Locate the cell with the specified text and output its (x, y) center coordinate. 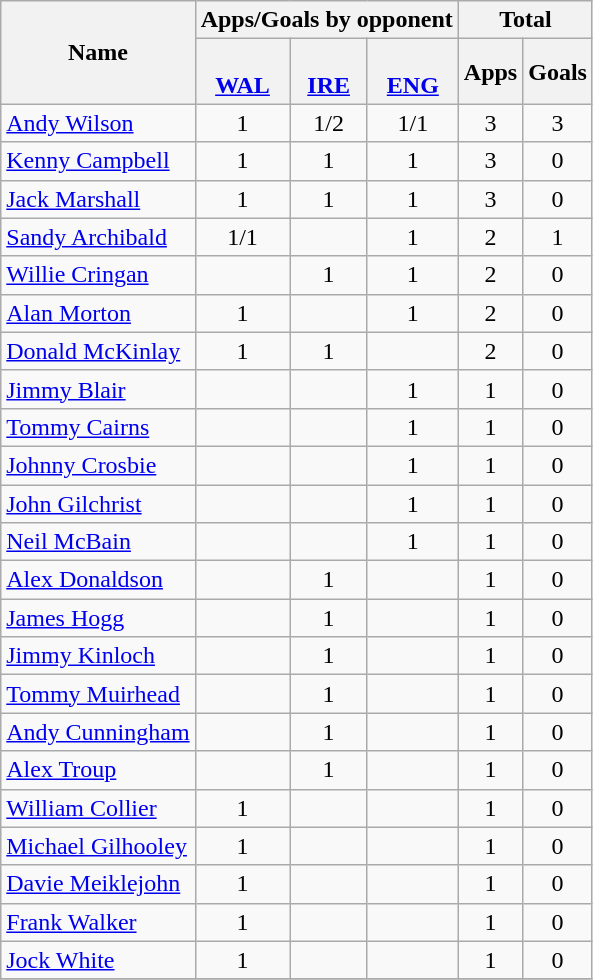
James Hogg (98, 618)
Jimmy Blair (98, 389)
William Collier (98, 808)
Jimmy Kinloch (98, 656)
Apps/Goals by opponent (326, 20)
1/2 (328, 123)
Sandy Archibald (98, 237)
Jock White (98, 960)
Andy Wilson (98, 123)
Goals (558, 72)
Davie Meiklejohn (98, 884)
Apps (490, 72)
ENG (412, 72)
Tommy Muirhead (98, 694)
Kenny Campbell (98, 161)
Johnny Crosbie (98, 465)
Alan Morton (98, 313)
Jack Marshall (98, 199)
Willie Cringan (98, 275)
Tommy Cairns (98, 427)
Michael Gilhooley (98, 846)
Alex Donaldson (98, 580)
John Gilchrist (98, 503)
Neil McBain (98, 542)
Frank Walker (98, 922)
Name (98, 52)
WAL (242, 72)
Andy Cunningham (98, 732)
Donald McKinlay (98, 351)
Alex Troup (98, 770)
Total (525, 20)
IRE (328, 72)
